For the text-containing cell, return its midpoint in [X, Y] coordinate format. 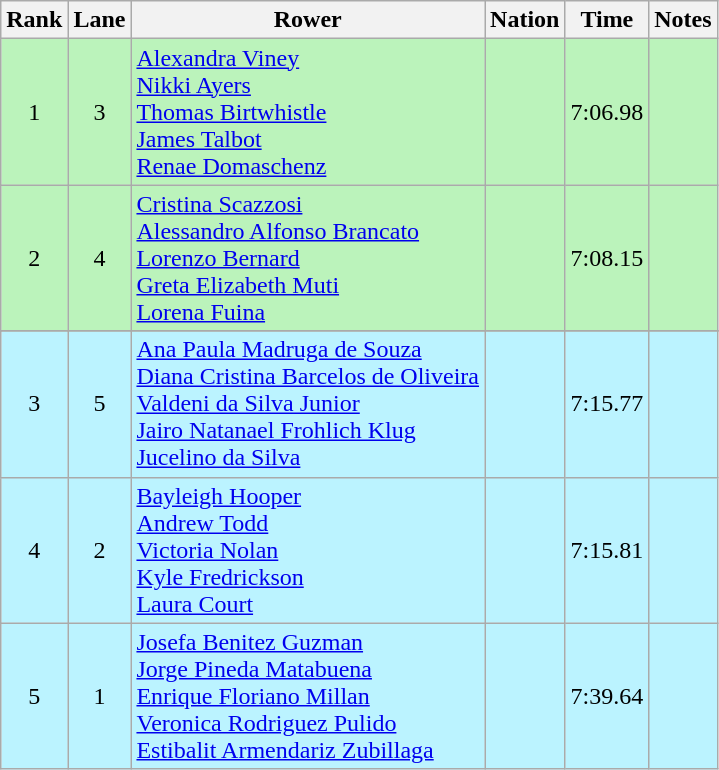
7:39.64 [607, 696]
Alexandra VineyNikki AyersThomas BirtwhistleJames TalbotRenae Domaschenz [308, 112]
7:08.15 [607, 258]
Ana Paula Madruga de SouzaDiana Cristina Barcelos de OliveiraValdeni da Silva JuniorJairo Natanael Frohlich KlugJucelino da Silva [308, 404]
Notes [683, 20]
Rower [308, 20]
Josefa Benitez GuzmanJorge Pineda MatabuenaEnrique Floriano MillanVeronica Rodriguez PulidoEstibalit Armendariz Zubillaga [308, 696]
Time [607, 20]
7:15.77 [607, 404]
7:06.98 [607, 112]
7:15.81 [607, 550]
Cristina ScazzosiAlessandro Alfonso BrancatoLorenzo BernardGreta Elizabeth MutiLorena Fuina [308, 258]
Bayleigh HooperAndrew ToddVictoria NolanKyle FredricksonLaura Court [308, 550]
Rank [34, 20]
Nation [525, 20]
Lane [100, 20]
